Return (X, Y) of the center of cell containing provided text 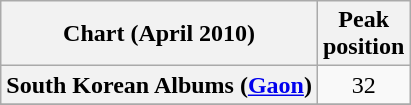
Chart (April 2010) (160, 34)
Peakposition (363, 34)
South Korean Albums (Gaon) (160, 85)
32 (363, 85)
